Determine the (x, y) coordinate at the center of the cell enclosing the given text.  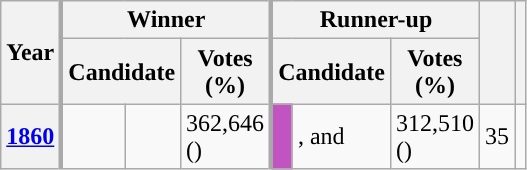
Winner (166, 20)
, and (341, 136)
Year (32, 52)
35 (496, 136)
1860 (32, 136)
312,510() (434, 136)
Runner-up (375, 20)
362,646() (226, 136)
